Find where the given text appears and provide that cell's center as [x, y] coordinate. 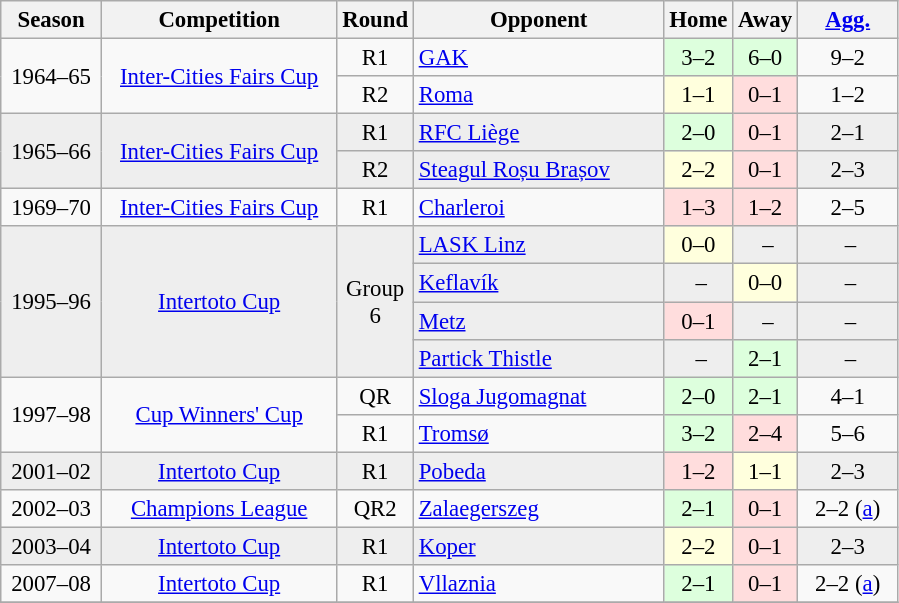
4–1 [848, 396]
Zalaegerszeg [538, 509]
1995–96 [52, 301]
5–6 [848, 433]
Cup Winners' Cup [219, 414]
Charleroi [538, 208]
1964–65 [52, 76]
Partick Thistle [538, 358]
Tromsø [538, 433]
LASK Linz [538, 245]
Away [766, 20]
Vllaznia [538, 584]
2–5 [848, 208]
1997–98 [52, 414]
2001–02 [52, 471]
2–4 [766, 433]
Home [698, 20]
2003–04 [52, 546]
Sloga Jugomagnat [538, 396]
QR2 [375, 509]
9–2 [848, 58]
Steagul Roșu Brașov [538, 170]
6–0 [766, 58]
2002–03 [52, 509]
Competition [219, 20]
Pobeda [538, 471]
Agg. [848, 20]
Round [375, 20]
Metz [538, 321]
Group6 [375, 301]
1965–66 [52, 152]
GAK [538, 58]
Roma [538, 95]
1–3 [698, 208]
Koper [538, 546]
Opponent [538, 20]
RFC Liège [538, 133]
Keflavík [538, 283]
Season [52, 20]
1969–70 [52, 208]
Champions League [219, 509]
QR [375, 396]
2007–08 [52, 584]
